Search for the cell housing the specified text and yield its [x, y] center coordinate. 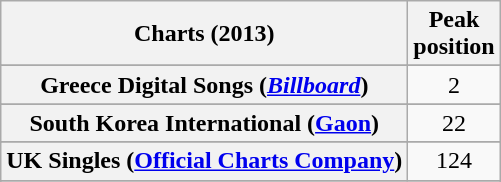
22 [454, 123]
Charts (2013) [204, 34]
Greece Digital Songs (Billboard) [204, 85]
UK Singles (Official Charts Company) [204, 161]
2 [454, 85]
South Korea International (Gaon) [204, 123]
124 [454, 161]
Peakposition [454, 34]
